Detect which cell encompasses the target text, then output its [X, Y] center coordinate. 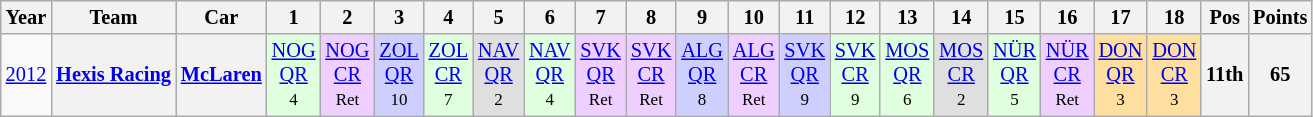
MOSCR2 [961, 75]
MOSQR6 [907, 75]
11th [1224, 75]
NOGCRRet [348, 75]
14 [961, 17]
Hexis Racing [114, 75]
SVKQR9 [804, 75]
NÜRCRRet [1068, 75]
2012 [26, 75]
5 [498, 17]
3 [398, 17]
4 [448, 17]
Team [114, 17]
Year [26, 17]
10 [754, 17]
12 [855, 17]
McLaren [222, 75]
DONQR3 [1121, 75]
NAVQR2 [498, 75]
16 [1068, 17]
18 [1174, 17]
15 [1014, 17]
ALGCRRet [754, 75]
DONCR3 [1174, 75]
Points [1280, 17]
ZOLCR7 [448, 75]
SVKQRRet [600, 75]
ZOLQR10 [398, 75]
Pos [1224, 17]
NÜRQR5 [1014, 75]
17 [1121, 17]
11 [804, 17]
Car [222, 17]
7 [600, 17]
SVKCRRet [651, 75]
NOGQR4 [294, 75]
ALGQR8 [702, 75]
SVKCR9 [855, 75]
6 [550, 17]
9 [702, 17]
NAVQR4 [550, 75]
13 [907, 17]
1 [294, 17]
2 [348, 17]
65 [1280, 75]
8 [651, 17]
